Identify which cell holds the provided text, then report its (x, y) central coordinate. 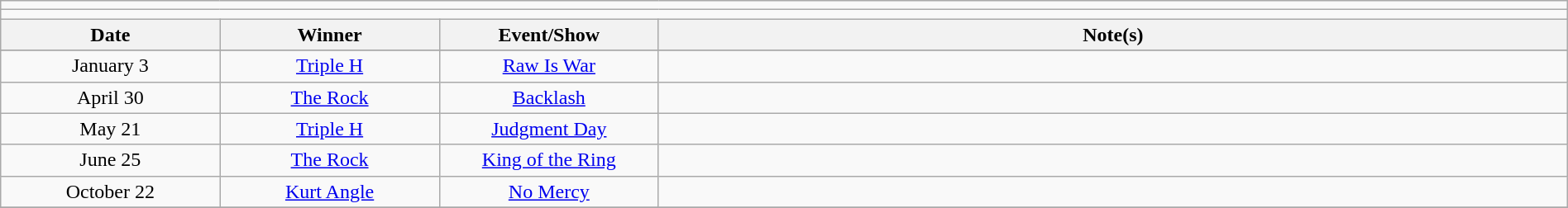
Date (111, 35)
May 21 (111, 129)
Kurt Angle (329, 191)
June 25 (111, 160)
Winner (329, 35)
April 30 (111, 97)
October 22 (111, 191)
King of the Ring (549, 160)
January 3 (111, 66)
Note(s) (1113, 35)
No Mercy (549, 191)
Raw Is War (549, 66)
Backlash (549, 97)
Event/Show (549, 35)
Judgment Day (549, 129)
